Return (X, Y) of the center of cell containing provided text 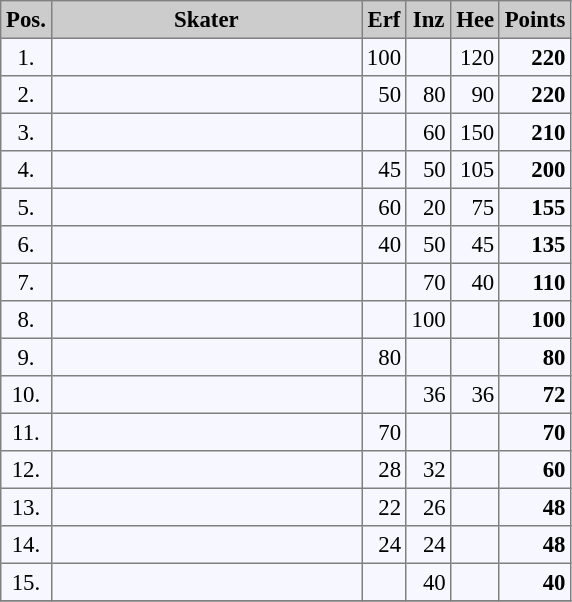
210 (534, 132)
7. (26, 282)
12. (26, 470)
105 (475, 170)
Erf (384, 20)
13. (26, 507)
9. (26, 357)
5. (26, 207)
1. (26, 57)
Pos. (26, 20)
14. (26, 545)
72 (534, 395)
20 (428, 207)
110 (534, 282)
6. (26, 245)
8. (26, 320)
120 (475, 57)
15. (26, 582)
3. (26, 132)
2. (26, 95)
Hee (475, 20)
150 (475, 132)
Points (534, 20)
155 (534, 207)
Inz (428, 20)
22 (384, 507)
200 (534, 170)
90 (475, 95)
26 (428, 507)
10. (26, 395)
11. (26, 432)
135 (534, 245)
4. (26, 170)
28 (384, 470)
32 (428, 470)
Skater (206, 20)
75 (475, 207)
